Pinpoint the cell where the given text exists, returning its [X, Y] midpoint coordinate. 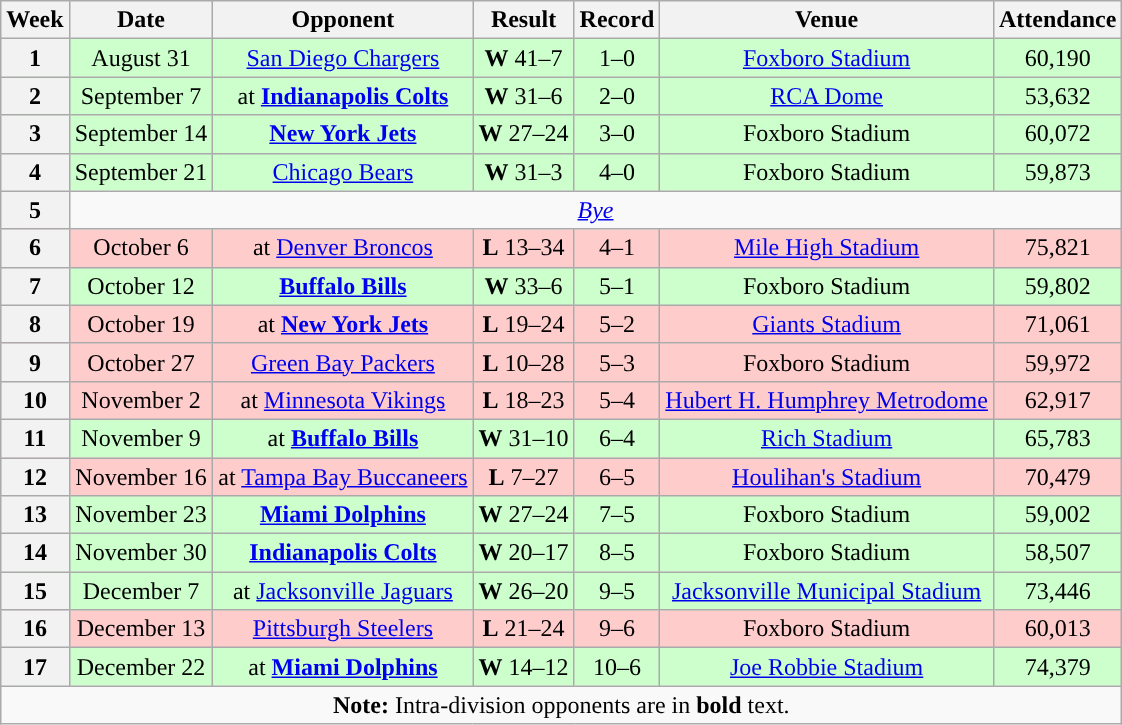
6–5 [617, 477]
10–6 [617, 667]
Green Bay Packers [343, 362]
14 [35, 553]
Rich Stadium [827, 438]
59,802 [1057, 286]
November 9 [141, 438]
at Jacksonville Jaguars [343, 591]
1–0 [617, 58]
October 27 [141, 362]
6–4 [617, 438]
at Miami Dolphins [343, 667]
59,972 [1057, 362]
3–0 [617, 134]
Mile High Stadium [827, 248]
Opponent [343, 20]
Attendance [1057, 20]
October 6 [141, 248]
6 [35, 248]
Buffalo Bills [343, 286]
L 7–27 [524, 477]
Week [35, 20]
65,783 [1057, 438]
59,873 [1057, 172]
Note: Intra-division opponents are in bold text. [562, 705]
5–4 [617, 400]
at Indianapolis Colts [343, 96]
Bye [596, 210]
L 18–23 [524, 400]
San Diego Chargers [343, 58]
4–1 [617, 248]
9–6 [617, 629]
53,632 [1057, 96]
RCA Dome [827, 96]
L 13–34 [524, 248]
5–2 [617, 324]
60,013 [1057, 629]
W 31–10 [524, 438]
November 30 [141, 553]
16 [35, 629]
58,507 [1057, 553]
73,446 [1057, 591]
November 16 [141, 477]
L 21–24 [524, 629]
Miami Dolphins [343, 515]
5 [35, 210]
13 [35, 515]
Hubert H. Humphrey Metrodome [827, 400]
W 31–6 [524, 96]
September 21 [141, 172]
W 14–12 [524, 667]
8 [35, 324]
5–1 [617, 286]
Indianapolis Colts [343, 553]
60,072 [1057, 134]
71,061 [1057, 324]
12 [35, 477]
Jacksonville Municipal Stadium [827, 591]
November 23 [141, 515]
15 [35, 591]
November 2 [141, 400]
at New York Jets [343, 324]
4 [35, 172]
2–0 [617, 96]
Venue [827, 20]
December 22 [141, 667]
W 20–17 [524, 553]
September 14 [141, 134]
9 [35, 362]
62,917 [1057, 400]
Chicago Bears [343, 172]
October 12 [141, 286]
December 7 [141, 591]
75,821 [1057, 248]
W 41–7 [524, 58]
at Buffalo Bills [343, 438]
October 19 [141, 324]
L 10–28 [524, 362]
Giants Stadium [827, 324]
4–0 [617, 172]
September 7 [141, 96]
Houlihan's Stadium [827, 477]
W 33–6 [524, 286]
17 [35, 667]
at Minnesota Vikings [343, 400]
at Tampa Bay Buccaneers [343, 477]
New York Jets [343, 134]
Result [524, 20]
11 [35, 438]
L 19–24 [524, 324]
at Denver Broncos [343, 248]
3 [35, 134]
Pittsburgh Steelers [343, 629]
74,379 [1057, 667]
Joe Robbie Stadium [827, 667]
59,002 [1057, 515]
W 26–20 [524, 591]
7–5 [617, 515]
December 13 [141, 629]
7 [35, 286]
2 [35, 96]
70,479 [1057, 477]
August 31 [141, 58]
10 [35, 400]
1 [35, 58]
8–5 [617, 553]
W 31–3 [524, 172]
9–5 [617, 591]
Record [617, 20]
5–3 [617, 362]
Date [141, 20]
60,190 [1057, 58]
